From the cell containing the given text, extract its center point as (X, Y) coordinate. 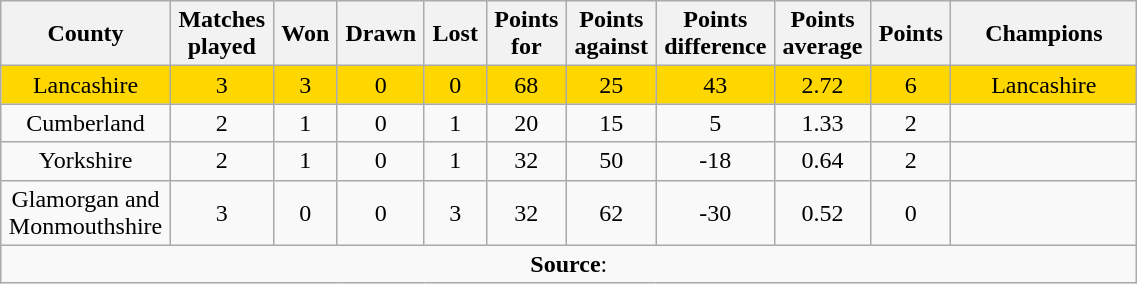
Won (305, 34)
Source: (569, 264)
Champions (1044, 34)
20 (526, 123)
Cumberland (86, 123)
Points for (526, 34)
0.64 (822, 161)
-18 (715, 161)
County (86, 34)
50 (611, 161)
25 (611, 85)
1.33 (822, 123)
Yorkshire (86, 161)
68 (526, 85)
Matches played (222, 34)
Points difference (715, 34)
15 (611, 123)
62 (611, 212)
6 (911, 85)
0.52 (822, 212)
2.72 (822, 85)
43 (715, 85)
Points (911, 34)
Lost (455, 34)
Points against (611, 34)
-30 (715, 212)
Drawn (380, 34)
Glamorgan and Monmouthshire (86, 212)
5 (715, 123)
Points average (822, 34)
